From the cell containing the given text, extract its center point as (x, y) coordinate. 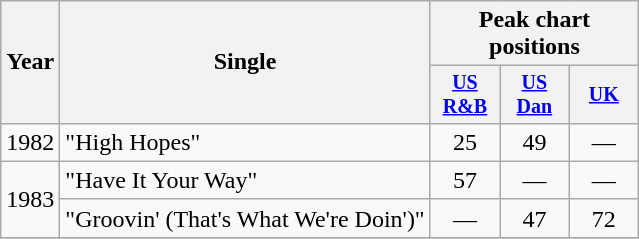
47 (534, 218)
49 (534, 142)
Single (245, 62)
57 (464, 180)
72 (604, 218)
"High Hopes" (245, 142)
"Have It Your Way" (245, 180)
"Groovin' (That's What We're Doin')" (245, 218)
1983 (30, 199)
Peak chart positions (534, 34)
25 (464, 142)
USDan (534, 94)
Year (30, 62)
1982 (30, 142)
USR&B (464, 94)
UK (604, 94)
